Find where the given text appears and provide that cell's center as [x, y] coordinate. 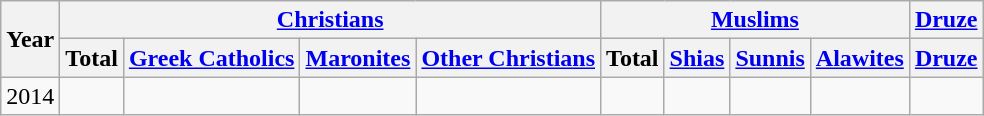
Other Christians [508, 58]
Greek Catholics [212, 58]
Muslims [756, 20]
Shias [697, 58]
2014 [30, 96]
Sunnis [770, 58]
Maronites [358, 58]
Christians [330, 20]
Year [30, 39]
Alawites [860, 58]
